Provide the [X, Y] coordinate of the cell's center where the given text is located.  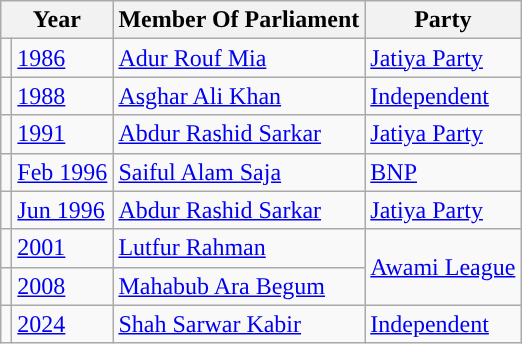
Lutfur Rahman [239, 248]
Party [443, 20]
Year [57, 20]
Awami League [443, 267]
2008 [62, 286]
Jun 1996 [62, 210]
Shah Sarwar Kabir [239, 324]
Adur Rouf Mia [239, 58]
Member Of Parliament [239, 20]
Feb 1996 [62, 172]
1986 [62, 58]
2001 [62, 248]
1988 [62, 96]
Asghar Ali Khan [239, 96]
2024 [62, 324]
1991 [62, 134]
Mahabub Ara Begum [239, 286]
Saiful Alam Saja [239, 172]
BNP [443, 172]
